From the cell containing the given text, extract its center point as [x, y] coordinate. 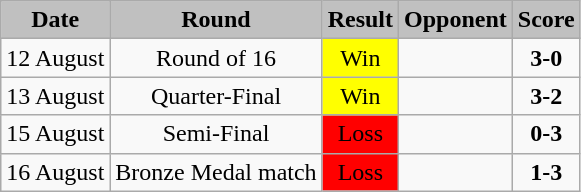
1-3 [546, 172]
Result [360, 20]
Quarter-Final [216, 96]
Semi-Final [216, 134]
0-3 [546, 134]
15 August [56, 134]
16 August [56, 172]
Opponent [456, 20]
Bronze Medal match [216, 172]
12 August [56, 58]
3-2 [546, 96]
Round of 16 [216, 58]
3-0 [546, 58]
Score [546, 20]
Round [216, 20]
13 August [56, 96]
Date [56, 20]
